From the cell containing the given text, extract its center point as (x, y) coordinate. 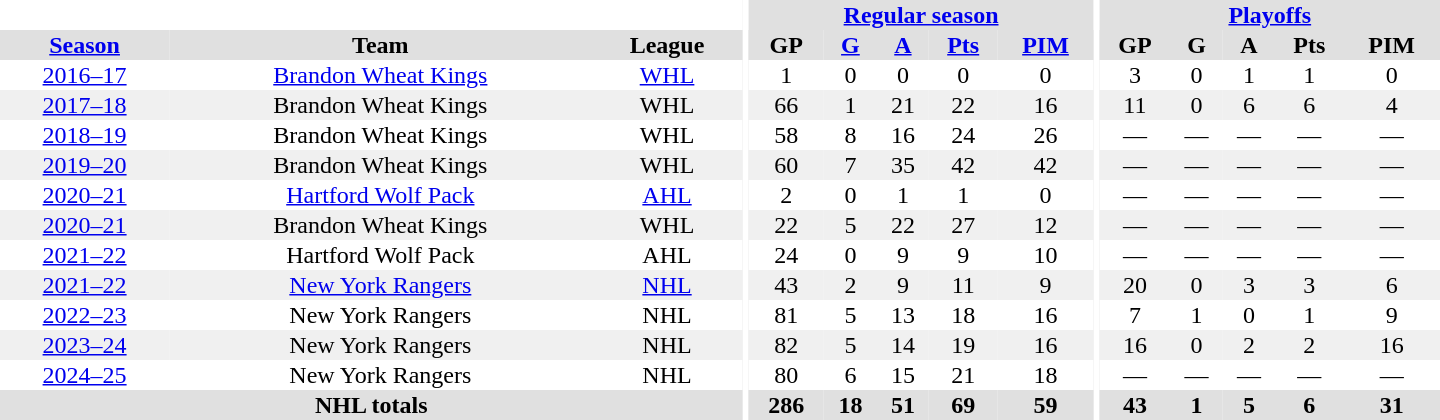
59 (1046, 405)
31 (1392, 405)
66 (786, 105)
14 (903, 345)
58 (786, 135)
286 (786, 405)
80 (786, 375)
81 (786, 315)
2023–24 (84, 345)
12 (1046, 225)
51 (903, 405)
35 (903, 165)
Team (380, 45)
20 (1136, 285)
Playoffs (1270, 15)
2018–19 (84, 135)
2024–25 (84, 375)
60 (786, 165)
15 (903, 375)
27 (963, 225)
Regular season (920, 15)
19 (963, 345)
10 (1046, 255)
2017–18 (84, 105)
2019–20 (84, 165)
2016–17 (84, 75)
Season (84, 45)
4 (1392, 105)
League (668, 45)
13 (903, 315)
NHL totals (372, 405)
2022–23 (84, 315)
26 (1046, 135)
69 (963, 405)
8 (850, 135)
82 (786, 345)
